Return the [x, y] coordinate for the center point of the cell that contains the specified text.  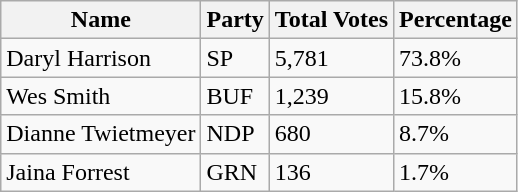
Daryl Harrison [101, 58]
SP [235, 58]
GRN [235, 172]
Total Votes [331, 20]
680 [331, 134]
Name [101, 20]
NDP [235, 134]
15.8% [456, 96]
8.7% [456, 134]
Party [235, 20]
5,781 [331, 58]
136 [331, 172]
BUF [235, 96]
Jaina Forrest [101, 172]
1,239 [331, 96]
Wes Smith [101, 96]
1.7% [456, 172]
Dianne Twietmeyer [101, 134]
Percentage [456, 20]
73.8% [456, 58]
